Locate the cell with the specified text and output its [X, Y] center coordinate. 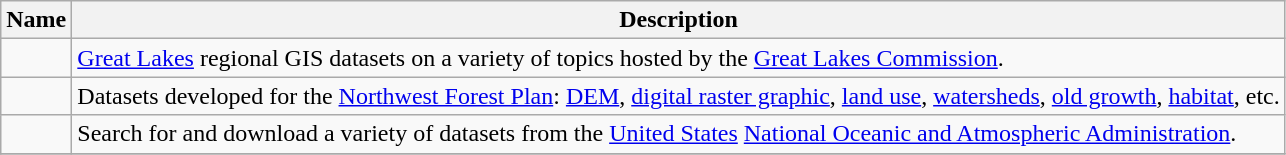
Search for and download a variety of datasets from the United States National Oceanic and Atmospheric Administration. [679, 134]
Name [36, 20]
Description [679, 20]
Great Lakes regional GIS datasets on a variety of topics hosted by the Great Lakes Commission. [679, 58]
Datasets developed for the Northwest Forest Plan: DEM, digital raster graphic, land use, watersheds, old growth, habitat, etc. [679, 96]
